From the cell containing the given text, extract its center point as (X, Y) coordinate. 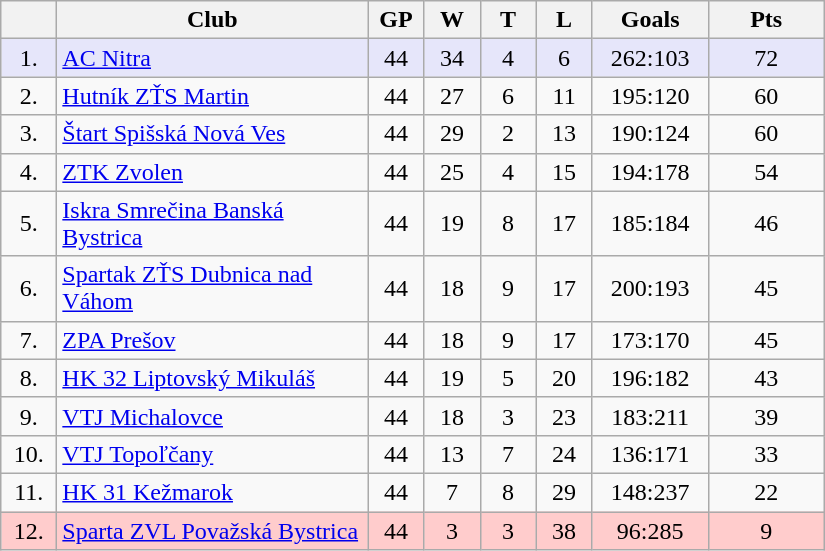
Pts (766, 20)
11. (29, 492)
136:171 (650, 454)
190:124 (650, 134)
27 (452, 96)
38 (564, 531)
72 (766, 58)
ZTK Zvolen (212, 172)
2. (29, 96)
20 (564, 378)
96:285 (650, 531)
9. (29, 416)
4. (29, 172)
262:103 (650, 58)
196:182 (650, 378)
46 (766, 224)
22 (766, 492)
AC Nitra (212, 58)
194:178 (650, 172)
39 (766, 416)
7. (29, 340)
Sparta ZVL Považská Bystrica (212, 531)
L (564, 20)
HK 31 Kežmarok (212, 492)
ZPA Prešov (212, 340)
3. (29, 134)
Goals (650, 20)
43 (766, 378)
24 (564, 454)
195:120 (650, 96)
HK 32 Liptovský Mikuláš (212, 378)
33 (766, 454)
T (508, 20)
183:211 (650, 416)
5 (508, 378)
Spartak ZŤS Dubnica nad Váhom (212, 288)
Štart Spišská Nová Ves (212, 134)
25 (452, 172)
1. (29, 58)
23 (564, 416)
10. (29, 454)
148:237 (650, 492)
185:184 (650, 224)
Club (212, 20)
54 (766, 172)
5. (29, 224)
34 (452, 58)
11 (564, 96)
Iskra Smrečina Banská Bystrica (212, 224)
173:170 (650, 340)
2 (508, 134)
VTJ Topoľčany (212, 454)
VTJ Michalovce (212, 416)
8. (29, 378)
Hutník ZŤS Martin (212, 96)
12. (29, 531)
6. (29, 288)
GP (396, 20)
15 (564, 172)
200:193 (650, 288)
W (452, 20)
